Detect which cell encompasses the target text, then output its (x, y) center coordinate. 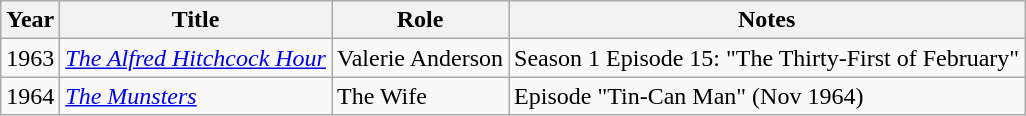
Season 1 Episode 15: "The Thirty-First of February" (767, 58)
Year (30, 20)
The Munsters (196, 96)
Episode "Tin-Can Man" (Nov 1964) (767, 96)
Role (420, 20)
The Alfred Hitchcock Hour (196, 58)
The Wife (420, 96)
1963 (30, 58)
Valerie Anderson (420, 58)
Notes (767, 20)
Title (196, 20)
1964 (30, 96)
